Capture the cell that displays the provided text and extract its [x, y] central coordinate. 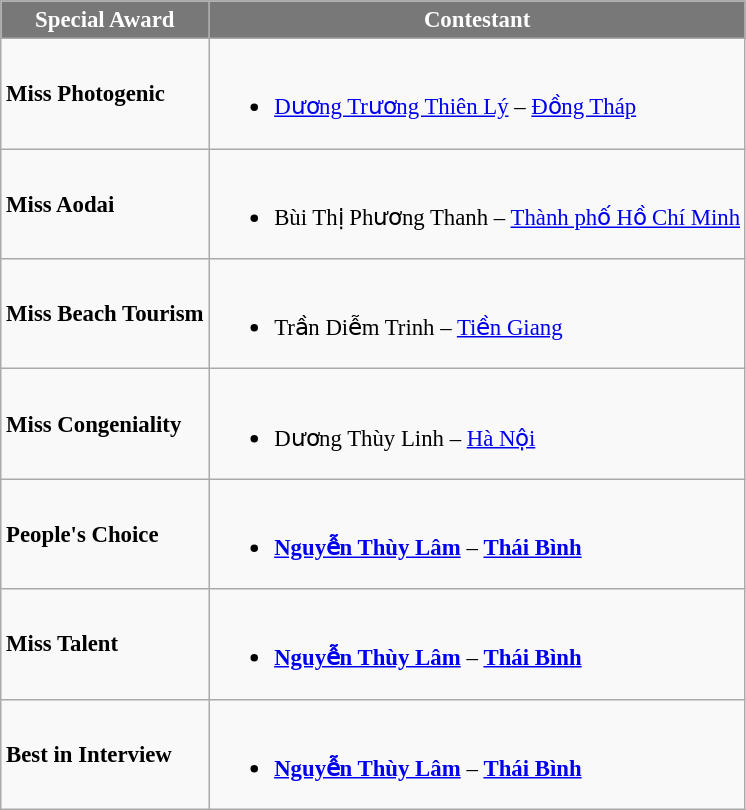
Bùi Thị Phương Thanh – Thành phố Hồ Chí Minh [478, 204]
Best in Interview [105, 754]
Dương Thùy Linh – Hà Nội [478, 424]
Miss Aodai [105, 204]
Trần Diễm Trinh – Tiền Giang [478, 314]
Miss Congeniality [105, 424]
Miss Beach Tourism [105, 314]
Dương Trương Thiên Lý – Đồng Tháp [478, 94]
Special Award [105, 20]
People's Choice [105, 534]
Miss Talent [105, 644]
Contestant [478, 20]
Miss Photogenic [105, 94]
